Search for the cell housing the specified text and yield its [x, y] center coordinate. 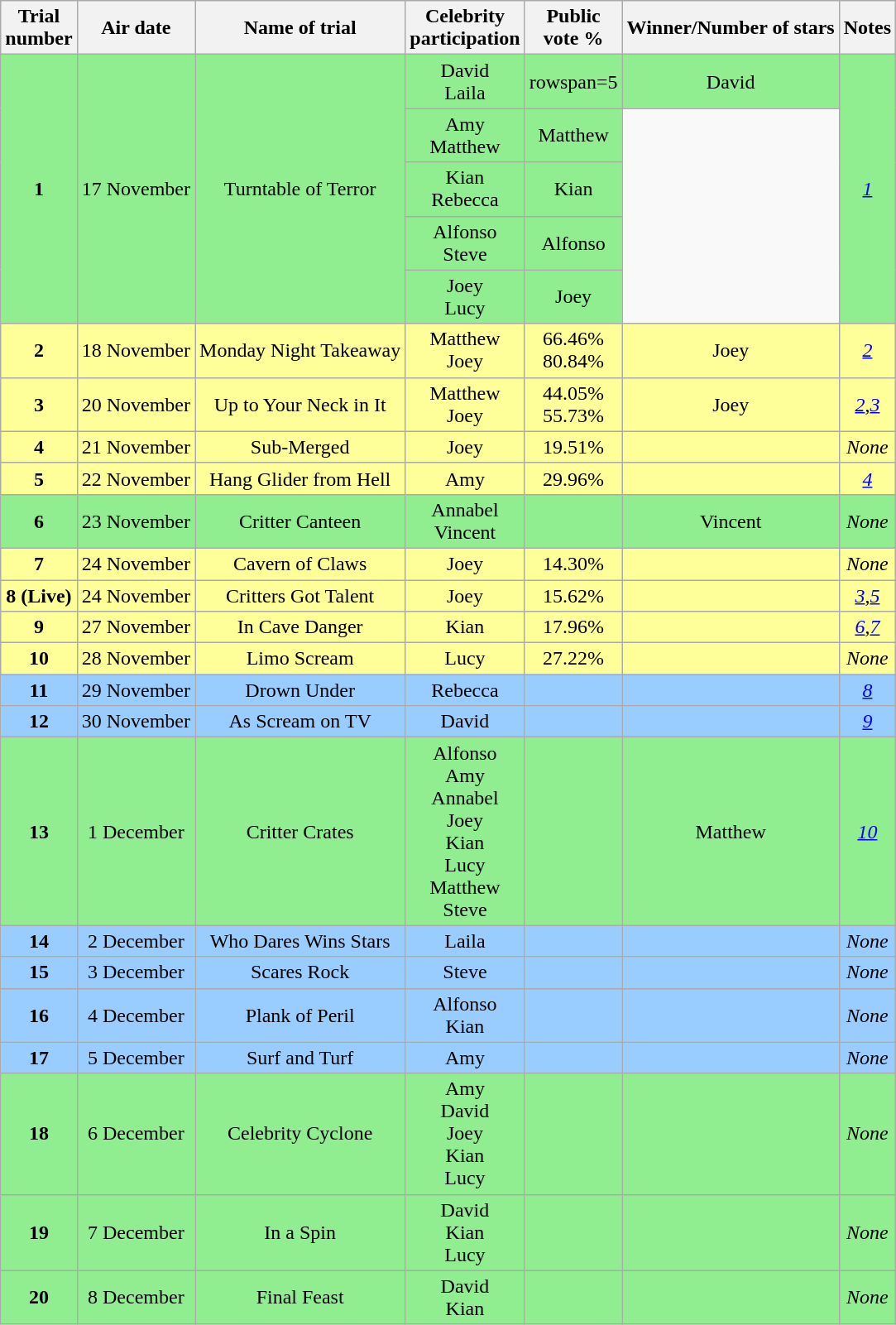
Turntable of Terror [300, 189]
rowspan=5 [573, 81]
AnnabelVincent [465, 521]
Notes [867, 28]
In Cave Danger [300, 627]
19.51% [573, 447]
20 November [136, 404]
27.22% [573, 659]
15 [39, 972]
Limo Scream [300, 659]
8 (Live) [39, 595]
AmyMatthew [465, 136]
AmyDavidJoeyKianLucy [465, 1134]
Rebecca [465, 690]
Surf and Turf [300, 1058]
Lucy [465, 659]
18 [39, 1134]
Who Dares Wins Stars [300, 941]
6 December [136, 1134]
Scares Rock [300, 972]
Monday Night Takeaway [300, 351]
27 November [136, 627]
Alfonso [573, 243]
Hang Glider from Hell [300, 478]
2 December [136, 941]
14 [39, 941]
Name of trial [300, 28]
28 November [136, 659]
8 [867, 690]
KianRebecca [465, 189]
Sub-Merged [300, 447]
3 [39, 404]
Plank of Peril [300, 1015]
6 [39, 521]
Celebrityparticipation [465, 28]
Laila [465, 941]
JoeyLucy [465, 296]
17.96% [573, 627]
29.96% [573, 478]
18 November [136, 351]
Cavern of Claws [300, 564]
Winner/Number of stars [731, 28]
19 [39, 1232]
DavidKianLucy [465, 1232]
Celebrity Cyclone [300, 1134]
22 November [136, 478]
30 November [136, 722]
Final Feast [300, 1298]
Critter Canteen [300, 521]
Drown Under [300, 690]
17 [39, 1058]
16 [39, 1015]
29 November [136, 690]
20 [39, 1298]
Air date [136, 28]
DavidKian [465, 1298]
17 November [136, 189]
8 December [136, 1298]
In a Spin [300, 1232]
5 December [136, 1058]
Trialnumber [39, 28]
AlfonsoSteve [465, 243]
Critters Got Talent [300, 595]
Critter Crates [300, 831]
12 [39, 722]
6,7 [867, 627]
21 November [136, 447]
14.30% [573, 564]
Vincent [731, 521]
1 December [136, 831]
DavidLaila [465, 81]
5 [39, 478]
66.46%80.84% [573, 351]
3 December [136, 972]
44.05%55.73% [573, 404]
13 [39, 831]
Publicvote % [573, 28]
Up to Your Neck in It [300, 404]
15.62% [573, 595]
AlfonsoAmyAnnabelJoeyKianLucyMatthewSteve [465, 831]
Steve [465, 972]
3,5 [867, 595]
4 December [136, 1015]
11 [39, 690]
As Scream on TV [300, 722]
7 December [136, 1232]
AlfonsoKian [465, 1015]
2,3 [867, 404]
7 [39, 564]
23 November [136, 521]
